Locate the cell with the specified text and output its (X, Y) center coordinate. 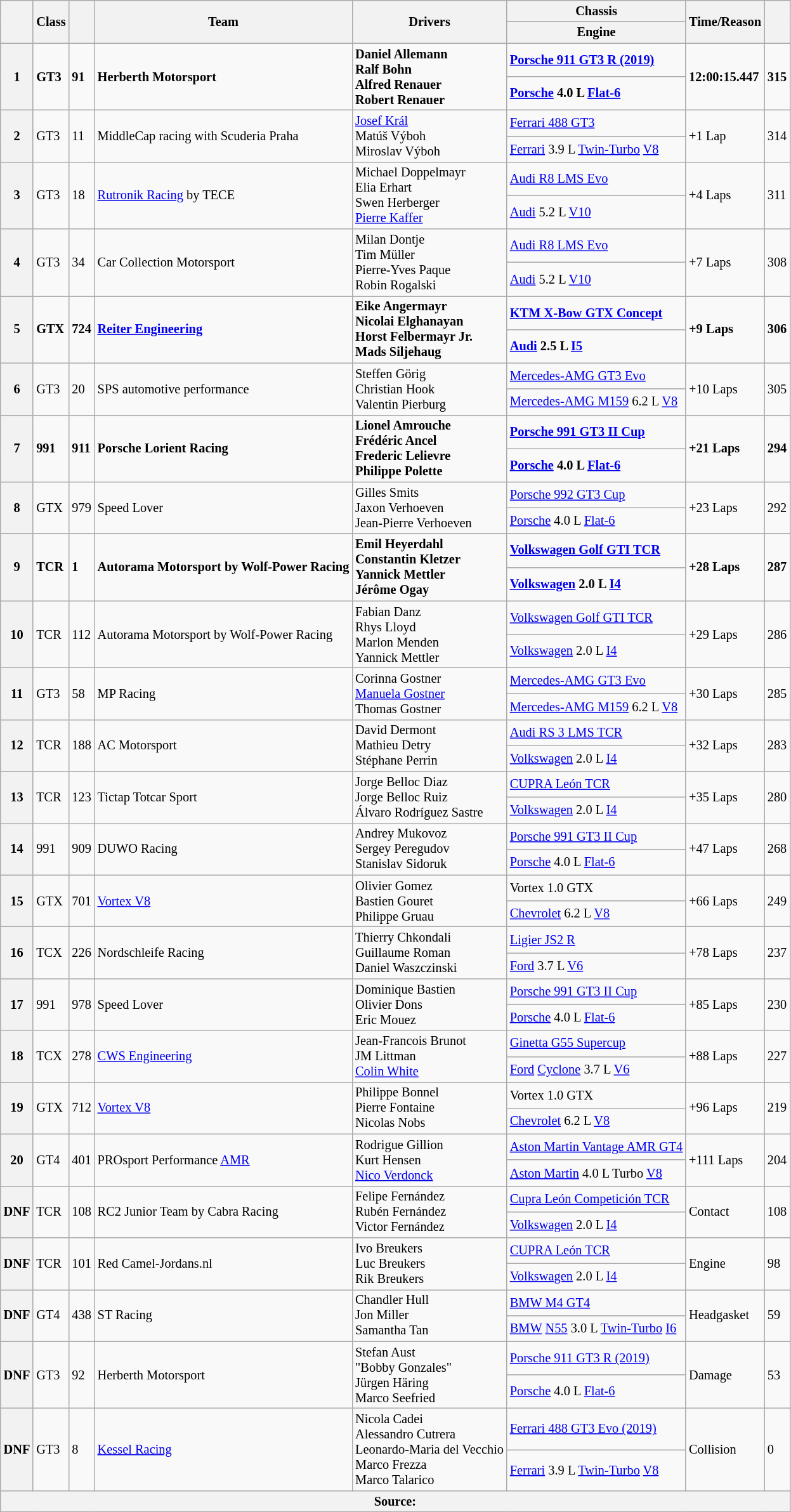
308 (777, 263)
438 (81, 1315)
Porsche 992 GT3 Cup (596, 495)
+78 Laps (725, 952)
712 (81, 1108)
Thierry Chkondali Guillaume Roman Daniel Waszczinski (429, 952)
+30 Laps (725, 694)
53 (777, 1375)
292 (777, 508)
Fabian Danz Rhys Lloyd Marlon Menden Yannick Mettler (429, 634)
237 (777, 952)
Car Collection Motorsport (223, 263)
6 (17, 389)
98 (777, 1263)
Tictap Totcar Sport (223, 798)
306 (777, 329)
Class (51, 22)
+66 Laps (725, 901)
101 (81, 1263)
294 (777, 449)
227 (777, 1056)
Ferrari 488 GT3 (596, 123)
Headgasket (725, 1315)
Cupra León Competición TCR (596, 1199)
Kessel Racing (223, 1449)
+111 Laps (725, 1160)
Eike Angermayr Nicolai Elghanayan Horst Felbermayr Jr. Mads Siljehaug (429, 329)
Ligier JS2 R (596, 939)
268 (777, 849)
7 (17, 449)
Michael Doppelmayr Elia Erhart Swen Herberger Pierre Kaffer (429, 195)
Audi RS 3 LMS TCR (596, 732)
978 (81, 1004)
Ferrari 488 GT3 Evo (2019) (596, 1429)
16 (17, 952)
315 (777, 77)
911 (81, 449)
91 (81, 77)
19 (17, 1108)
249 (777, 901)
Philippe Bonnel Pierre Fontaine Nicolas Nobs (429, 1108)
Reiter Engineering (223, 329)
MP Racing (223, 694)
Lionel Amrouche Frédéric Ancel Frederic Lelievre Philippe Polette (429, 449)
10 (17, 634)
+23 Laps (725, 508)
MiddleCap racing with Scuderia Praha (223, 136)
226 (81, 952)
+96 Laps (725, 1108)
112 (81, 634)
+47 Laps (725, 849)
Stefan Aust "Bobby Gonzales" Jürgen Häring Marco Seefried (429, 1375)
Ivo Breukers Luc Breukers Rik Breukers (429, 1263)
59 (777, 1315)
Rodrigue Gillion Kurt Hensen Nico Verdonck (429, 1160)
+7 Laps (725, 263)
219 (777, 1108)
Damage (725, 1375)
283 (777, 746)
Aston Martin Vantage AMR GT4 (596, 1147)
+21 Laps (725, 449)
+32 Laps (725, 746)
+28 Laps (725, 567)
Milan Dontje Tim Müller Pierre-Yves Paque Robin Rogalski (429, 263)
701 (81, 901)
Rutronik Racing by TECE (223, 195)
Ginetta G55 Supercup (596, 1043)
Dominique Bastien Olivier Dons Eric Mouez (429, 1004)
David Dermont Mathieu Detry Stéphane Perrin (429, 746)
2 (17, 136)
Andrey Mukovoz Sergey Peregudov Stanislav Sidoruk (429, 849)
4 (17, 263)
RC2 Junior Team by Cabra Racing (223, 1212)
Gilles Smits Jaxon Verhoeven Jean-Pierre Verhoeven (429, 508)
9 (17, 567)
12 (17, 746)
Nordschleife Racing (223, 952)
280 (777, 798)
PROsport Performance AMR (223, 1160)
Porsche Lorient Racing (223, 449)
+35 Laps (725, 798)
188 (81, 746)
Aston Martin 4.0 L Turbo V8 (596, 1173)
+4 Laps (725, 195)
Ford Cyclone 3.7 L V6 (596, 1070)
58 (81, 694)
909 (81, 849)
+10 Laps (725, 389)
Jean-Francois Brunot JM Littman Colin White (429, 1056)
Emil Heyerdahl Constantin Kletzer Yannick Mettler Jérôme Ogay (429, 567)
13 (17, 798)
0 (777, 1449)
Olivier Gomez Bastien Gouret Philippe Gruau (429, 901)
Steffen Görig Christian Hook Valentin Pierburg (429, 389)
979 (81, 508)
Daniel Allemann Ralf Bohn Alfred Renauer Robert Renauer (429, 77)
Chandler Hull Jon Miller Samantha Tan (429, 1315)
BMW N55 3.0 L Twin-Turbo I6 (596, 1329)
3 (17, 195)
14 (17, 849)
286 (777, 634)
123 (81, 798)
CWS Engineering (223, 1056)
+85 Laps (725, 1004)
311 (777, 195)
Chassis (596, 11)
Felipe Fernández Rubén Fernández Victor Fernández (429, 1212)
305 (777, 389)
Source: (395, 1501)
+29 Laps (725, 634)
34 (81, 263)
KTM X-Bow GTX Concept (596, 312)
+1 Lap (725, 136)
204 (777, 1160)
Nicola Cadei Alessandro Cutrera Leonardo-Maria del Vecchio Marco Frezza Marco Talarico (429, 1449)
Drivers (429, 22)
278 (81, 1056)
15 (17, 901)
Audi 2.5 L I5 (596, 346)
+9 Laps (725, 329)
92 (81, 1375)
314 (777, 136)
Jorge Belloc Diaz Jorge Belloc Ruiz Álvaro Rodríguez Sastre (429, 798)
Ford 3.7 L V6 (596, 966)
230 (777, 1004)
AC Motorsport (223, 746)
Time/Reason (725, 22)
Corinna Gostner Manuela Gostner Thomas Gostner (429, 694)
DUWO Racing (223, 849)
BMW M4 GT4 (596, 1302)
285 (777, 694)
5 (17, 329)
Team (223, 22)
724 (81, 329)
+88 Laps (725, 1056)
Josef Král Matúš Výboh Miroslav Výboh (429, 136)
401 (81, 1160)
287 (777, 567)
SPS automotive performance (223, 389)
Contact (725, 1212)
Collision (725, 1449)
Red Camel-Jordans.nl (223, 1263)
ST Racing (223, 1315)
12:00:15.447 (725, 77)
17 (17, 1004)
